Detect which cell encompasses the target text, then output its [X, Y] center coordinate. 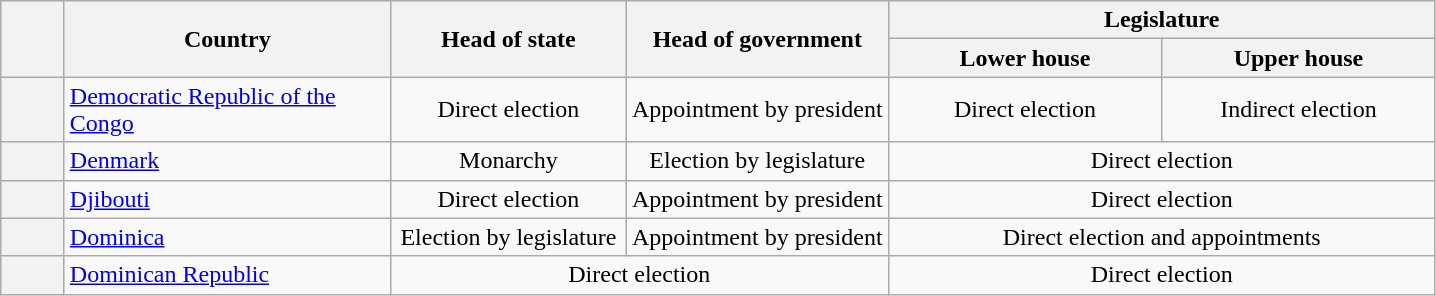
Democratic Republic of the Congo [227, 110]
Lower house [1025, 58]
Indirect election [1299, 110]
Direct election and appointments [1162, 237]
Head of state [508, 39]
Legislature [1162, 20]
Upper house [1299, 58]
Denmark [227, 161]
Djibouti [227, 199]
Country [227, 39]
Monarchy [508, 161]
Dominican Republic [227, 275]
Head of government [757, 39]
Dominica [227, 237]
